Provide the (x, y) coordinate of the cell's center where the given text is located.  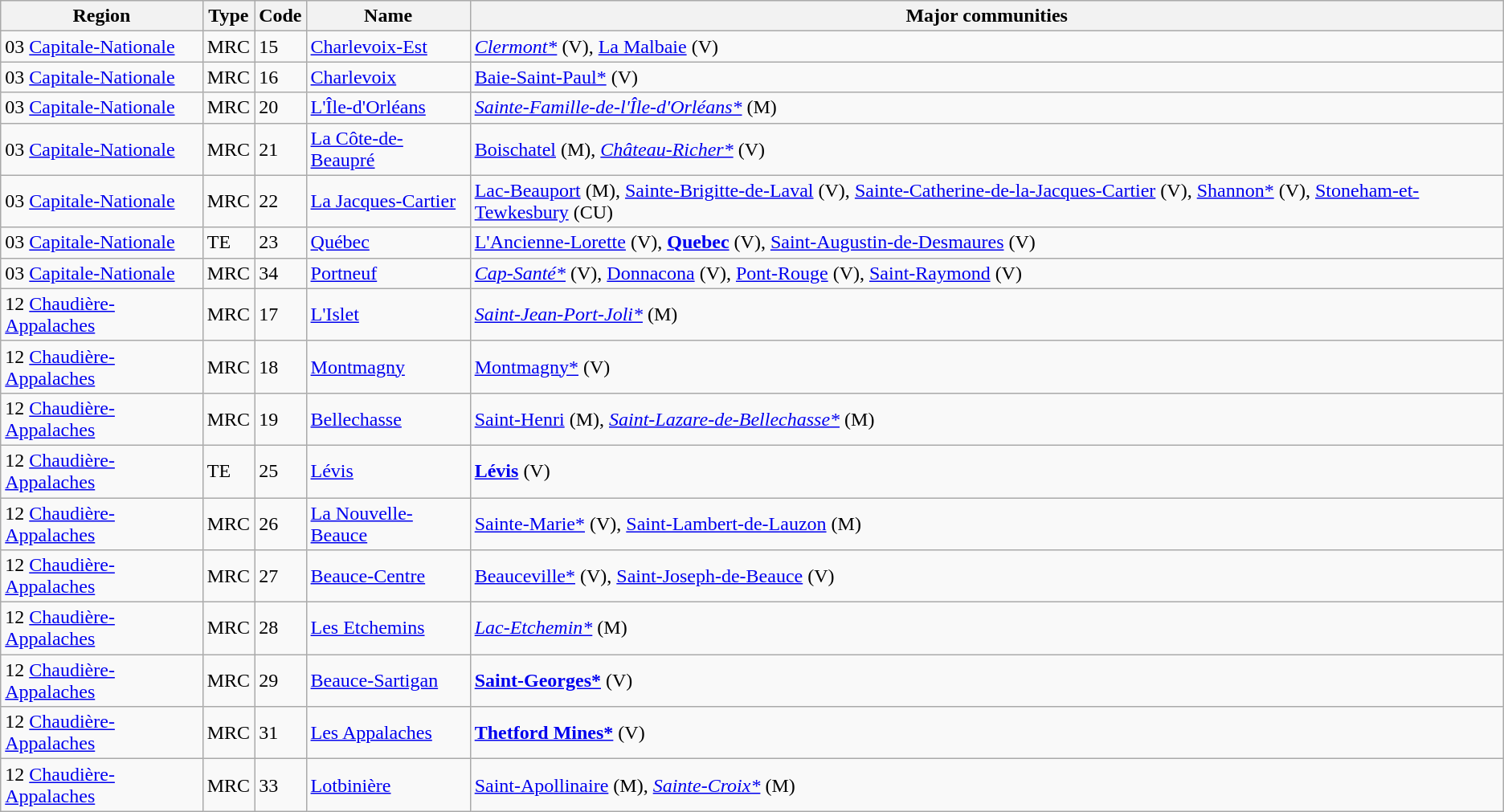
Boischatel (M), Château-Richer* (V) (987, 149)
34 (280, 273)
Thetford Mines* (V) (987, 732)
Major communities (987, 16)
Saint-Apollinaire (M), Sainte-Croix* (M) (987, 785)
18 (280, 366)
Charlevoix (388, 77)
Beauce-Sartigan (388, 681)
Clermont* (V), La Malbaie (V) (987, 47)
28 (280, 628)
Lévis (388, 471)
Region (101, 16)
22 (280, 201)
Lac-Etchemin* (M) (987, 628)
Lévis (V) (987, 471)
La Nouvelle-Beauce (388, 524)
Charlevoix-Est (388, 47)
Lac-Beauport (M), Sainte-Brigitte-de-Laval (V), Sainte-Catherine-de-la-Jacques-Cartier (V), Shannon* (V), Stoneham-et-Tewkesbury (CU) (987, 201)
Saint-Jean-Port-Joli* (M) (987, 315)
Portneuf (388, 273)
23 (280, 243)
26 (280, 524)
Montmagny (388, 366)
La Côte-de-Beaupré (388, 149)
Code (280, 16)
Cap-Santé* (V), Donnacona (V), Pont-Rouge (V), Saint-Raymond (V) (987, 273)
Sainte-Famille-de-l'Île-d'Orléans* (M) (987, 108)
21 (280, 149)
17 (280, 315)
L'Ancienne-Lorette (V), Quebec (V), Saint-Augustin-de-Desmaures (V) (987, 243)
Sainte-Marie* (V), Saint-Lambert-de-Lauzon (M) (987, 524)
33 (280, 785)
25 (280, 471)
Les Appalaches (388, 732)
Baie-Saint-Paul* (V) (987, 77)
16 (280, 77)
Beauceville* (V), Saint-Joseph-de-Beauce (V) (987, 577)
Lotbinière (388, 785)
Québec (388, 243)
31 (280, 732)
Montmagny* (V) (987, 366)
29 (280, 681)
Les Etchemins (388, 628)
La Jacques-Cartier (388, 201)
19 (280, 419)
Bellechasse (388, 419)
27 (280, 577)
Type (228, 16)
L'Islet (388, 315)
Saint-Georges* (V) (987, 681)
15 (280, 47)
Name (388, 16)
L'Île-d'Orléans (388, 108)
Beauce-Centre (388, 577)
20 (280, 108)
Saint-Henri (M), Saint-Lazare-de-Bellechasse* (M) (987, 419)
